Extract the (X, Y) coordinate from the center of the cell holding the provided text.  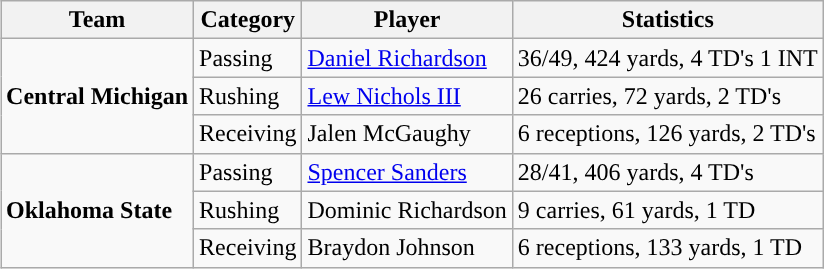
Lew Nichols III (407, 96)
9 carries, 61 yards, 1 TD (668, 210)
Player (407, 20)
28/41, 406 yards, 4 TD's (668, 172)
36/49, 424 yards, 4 TD's 1 INT (668, 58)
Dominic Richardson (407, 210)
Central Michigan (98, 96)
Spencer Sanders (407, 172)
6 receptions, 126 yards, 2 TD's (668, 134)
Statistics (668, 20)
Category (248, 20)
Daniel Richardson (407, 58)
Braydon Johnson (407, 248)
Jalen McGaughy (407, 134)
6 receptions, 133 yards, 1 TD (668, 248)
Team (98, 20)
Oklahoma State (98, 210)
26 carries, 72 yards, 2 TD's (668, 96)
